Identify which cell holds the provided text, then report its [X, Y] central coordinate. 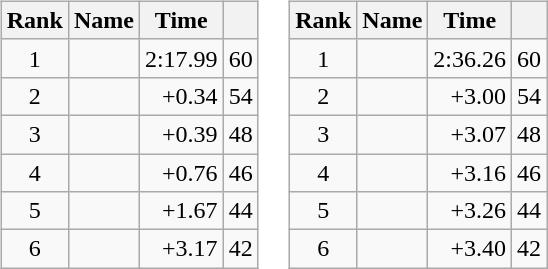
+3.16 [470, 173]
2:17.99 [181, 58]
+3.00 [470, 96]
+3.40 [470, 249]
+3.07 [470, 134]
+1.67 [181, 211]
+3.26 [470, 211]
+3.17 [181, 249]
2:36.26 [470, 58]
+0.76 [181, 173]
+0.39 [181, 134]
+0.34 [181, 96]
